Find where the given text appears and provide that cell's center as [x, y] coordinate. 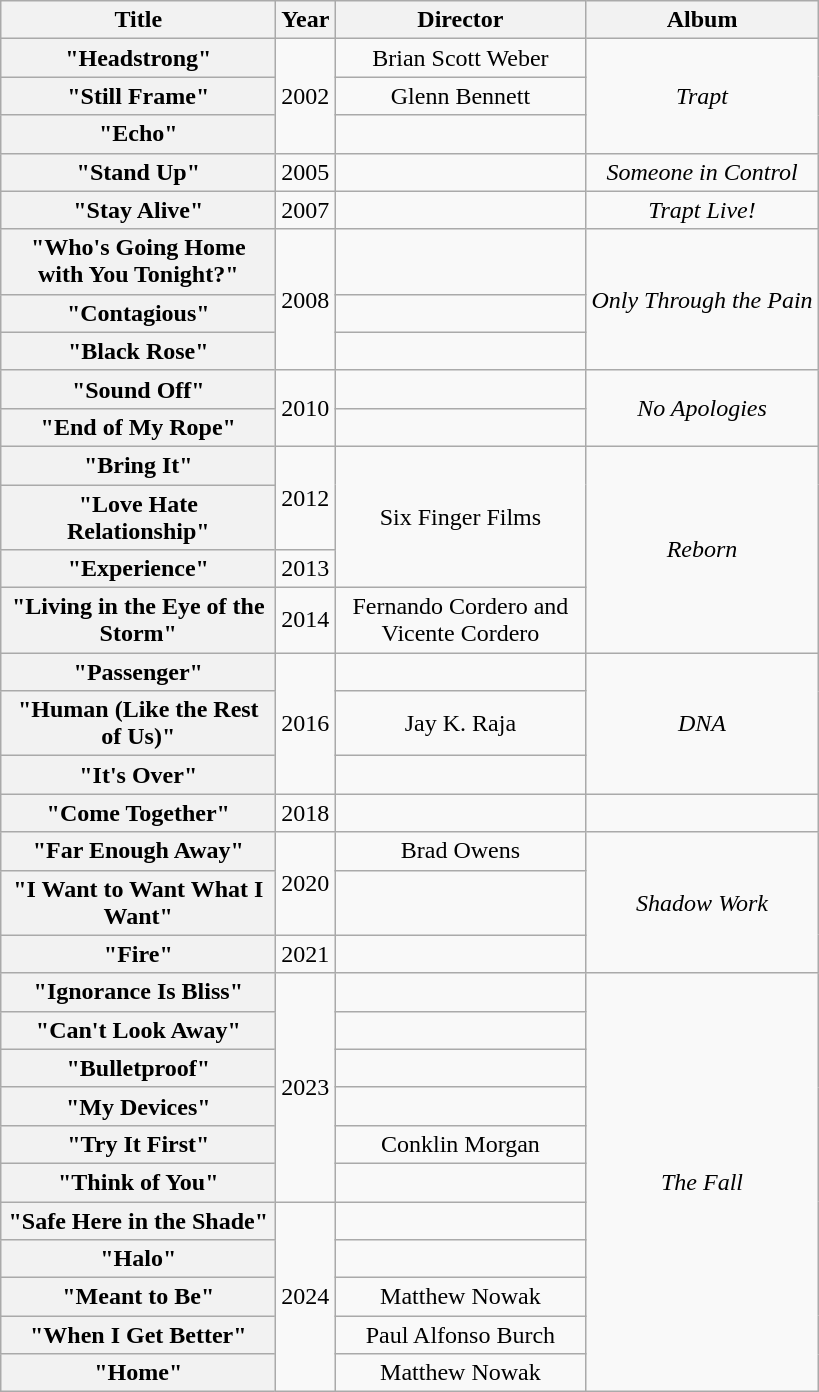
Six Finger Films [460, 516]
2013 [306, 569]
"It's Over" [138, 775]
"Still Frame" [138, 96]
2012 [306, 498]
2023 [306, 1087]
2010 [306, 408]
"Home" [138, 1373]
"I Want to Want What I Want" [138, 902]
2016 [306, 724]
2005 [306, 172]
"Bring It" [138, 465]
"Stand Up" [138, 172]
Fernando Cordero and Vicente Cordero [460, 620]
"Fire" [138, 954]
"Living in the Eye of the Storm" [138, 620]
Trapt [702, 96]
2008 [306, 300]
"Halo" [138, 1259]
"Stay Alive" [138, 210]
"Bulletproof" [138, 1068]
"Black Rose" [138, 351]
"Headstrong" [138, 58]
"Who's Going Home with You Tonight?" [138, 262]
Someone in Control [702, 172]
Year [306, 20]
"Ignorance Is Bliss" [138, 992]
Director [460, 20]
"Experience" [138, 569]
"Sound Off" [138, 389]
Reborn [702, 549]
Paul Alfonso Burch [460, 1335]
Conklin Morgan [460, 1144]
Brad Owens [460, 851]
Glenn Bennett [460, 96]
"Love Hate Relationship" [138, 516]
No Apologies [702, 408]
2002 [306, 96]
Shadow Work [702, 902]
DNA [702, 724]
Only Through the Pain [702, 300]
"Human (Like the Rest of Us)" [138, 724]
"Echo" [138, 134]
"Meant to Be" [138, 1297]
"When I Get Better" [138, 1335]
Album [702, 20]
"My Devices" [138, 1106]
"Far Enough Away" [138, 851]
"Come Together" [138, 813]
Jay K. Raja [460, 724]
Trapt Live! [702, 210]
"Think of You" [138, 1182]
"Try It First" [138, 1144]
2007 [306, 210]
The Fall [702, 1182]
2014 [306, 620]
Brian Scott Weber [460, 58]
2018 [306, 813]
2024 [306, 1297]
2021 [306, 954]
"Passenger" [138, 672]
"End of My Rope" [138, 427]
"Safe Here in the Shade" [138, 1221]
2020 [306, 884]
"Contagious" [138, 313]
"Can't Look Away" [138, 1030]
Title [138, 20]
